For the text-containing cell, return its midpoint in [X, Y] coordinate format. 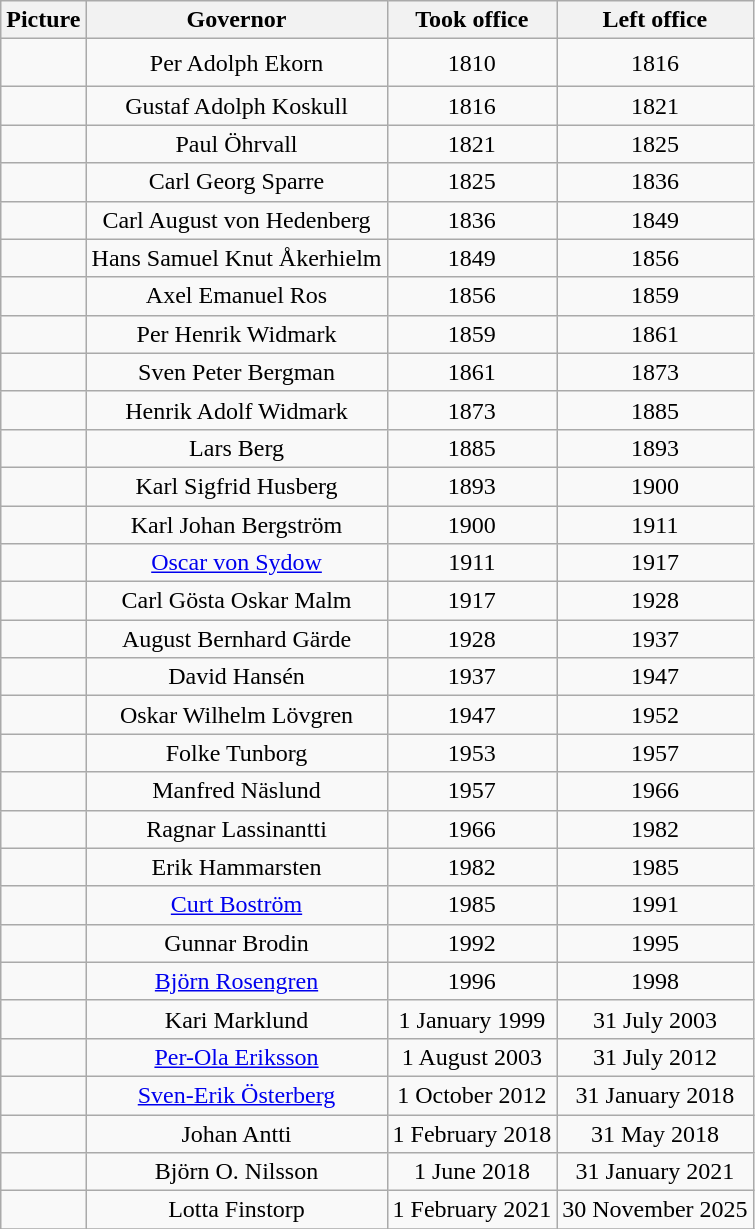
Carl Gösta Oskar Malm [236, 601]
Per-Ola Eriksson [236, 1057]
1991 [655, 905]
Governor [236, 20]
Hans Samuel Knut Åkerhielm [236, 258]
1810 [472, 63]
Left office [655, 20]
31 January 2018 [655, 1095]
Oscar von Sydow [236, 563]
1 August 2003 [472, 1057]
Ragnar Lassinantti [236, 829]
30 November 2025 [655, 1210]
Picture [44, 20]
Per Henrik Widmark [236, 334]
Lotta Finstorp [236, 1210]
Karl Sigfrid Husberg [236, 486]
1 February 2021 [472, 1210]
Björn O. Nilsson [236, 1172]
David Hansén [236, 677]
31 January 2021 [655, 1172]
Sven Peter Bergman [236, 372]
Henrik Adolf Widmark [236, 410]
Erik Hammarsten [236, 867]
1998 [655, 981]
1995 [655, 943]
Folke Tunborg [236, 753]
1 January 1999 [472, 1019]
Manfred Näslund [236, 791]
Karl Johan Bergström [236, 525]
Kari Marklund [236, 1019]
Axel Emanuel Ros [236, 296]
31 May 2018 [655, 1133]
Curt Boström [236, 905]
Johan Antti [236, 1133]
August Bernhard Gärde [236, 639]
1992 [472, 943]
1 June 2018 [472, 1172]
Carl August von Hedenberg [236, 220]
Björn Rosengren [236, 981]
Gustaf Adolph Koskull [236, 106]
31 July 2003 [655, 1019]
Paul Öhrvall [236, 144]
1952 [655, 715]
31 July 2012 [655, 1057]
1 February 2018 [472, 1133]
Gunnar Brodin [236, 943]
Per Adolph Ekorn [236, 63]
Oskar Wilhelm Lövgren [236, 715]
1996 [472, 981]
1 October 2012 [472, 1095]
1953 [472, 753]
Took office [472, 20]
Carl Georg Sparre [236, 182]
Sven-Erik Österberg [236, 1095]
Lars Berg [236, 448]
